Determine the [X, Y] coordinate at the center of the cell enclosing the given text.  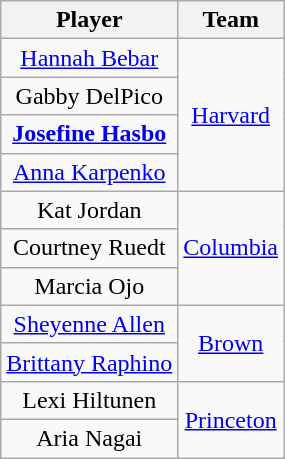
Marcia Ojo [90, 286]
Brown [231, 343]
Hannah Bebar [90, 58]
Lexi Hiltunen [90, 400]
Team [231, 20]
Harvard [231, 115]
Anna Karpenko [90, 172]
Columbia [231, 248]
Kat Jordan [90, 210]
Princeton [231, 419]
Gabby DelPico [90, 96]
Player [90, 20]
Aria Nagai [90, 438]
Josefine Hasbo [90, 134]
Courtney Ruedt [90, 248]
Sheyenne Allen [90, 324]
Brittany Raphino [90, 362]
